Output the (X, Y) coordinate of the center of the cell containing the given text.  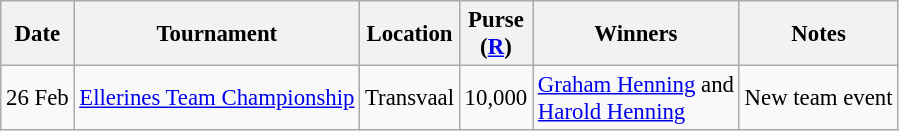
26 Feb (38, 98)
New team event (818, 98)
Notes (818, 34)
Purse(R) (496, 34)
10,000 (496, 98)
Location (410, 34)
Winners (636, 34)
Graham Henning and Harold Henning (636, 98)
Ellerines Team Championship (217, 98)
Tournament (217, 34)
Transvaal (410, 98)
Date (38, 34)
